Find where the given text appears and provide that cell's center as (X, Y) coordinate. 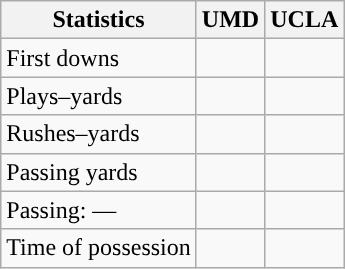
Passing: –– (99, 210)
UCLA (304, 20)
Time of possession (99, 248)
Rushes–yards (99, 134)
UMD (230, 20)
First downs (99, 58)
Passing yards (99, 172)
Plays–yards (99, 96)
Statistics (99, 20)
